For the text-containing cell, return its midpoint in [x, y] coordinate format. 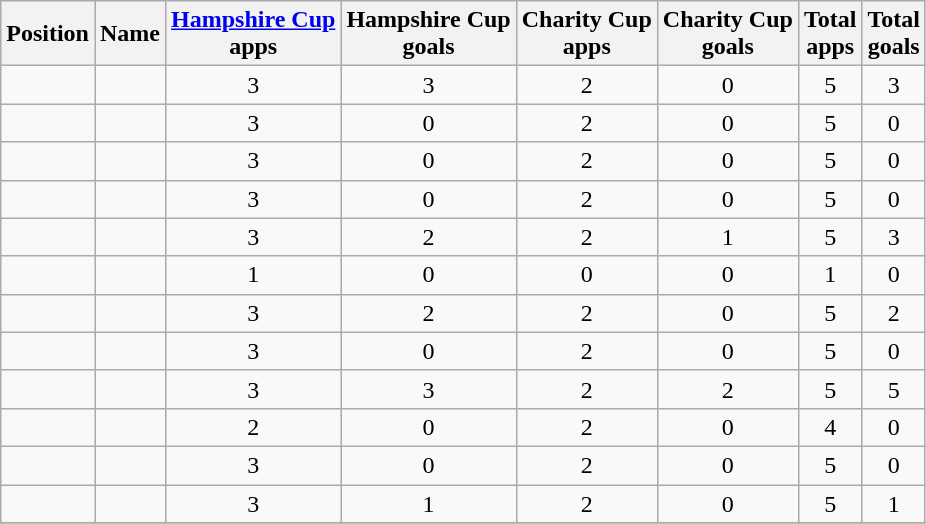
4 [830, 427]
Hampshire Cupapps [254, 34]
Position [48, 34]
Name [130, 34]
Totalgoals [894, 34]
Totalapps [830, 34]
Hampshire Cupgoals [428, 34]
Charity Cupapps [586, 34]
Charity Cupgoals [728, 34]
